Extract the (X, Y) coordinate from the center of the cell holding the provided text.  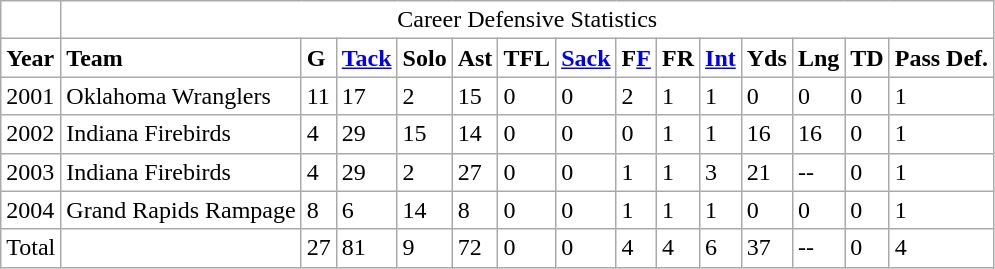
37 (766, 248)
Lng (818, 58)
Int (721, 58)
Solo (424, 58)
21 (766, 172)
Year (31, 58)
Pass Def. (941, 58)
Career Defensive Statistics (528, 20)
Tack (366, 58)
Total (31, 248)
11 (318, 96)
2002 (31, 134)
Oklahoma Wranglers (181, 96)
Sack (586, 58)
9 (424, 248)
Yds (766, 58)
TD (867, 58)
2001 (31, 96)
81 (366, 248)
Team (181, 58)
FF (636, 58)
FR (678, 58)
2003 (31, 172)
Grand Rapids Rampage (181, 210)
2004 (31, 210)
17 (366, 96)
TFL (527, 58)
Ast (475, 58)
72 (475, 248)
3 (721, 172)
G (318, 58)
